Pinpoint the cell where the given text exists, returning its [X, Y] midpoint coordinate. 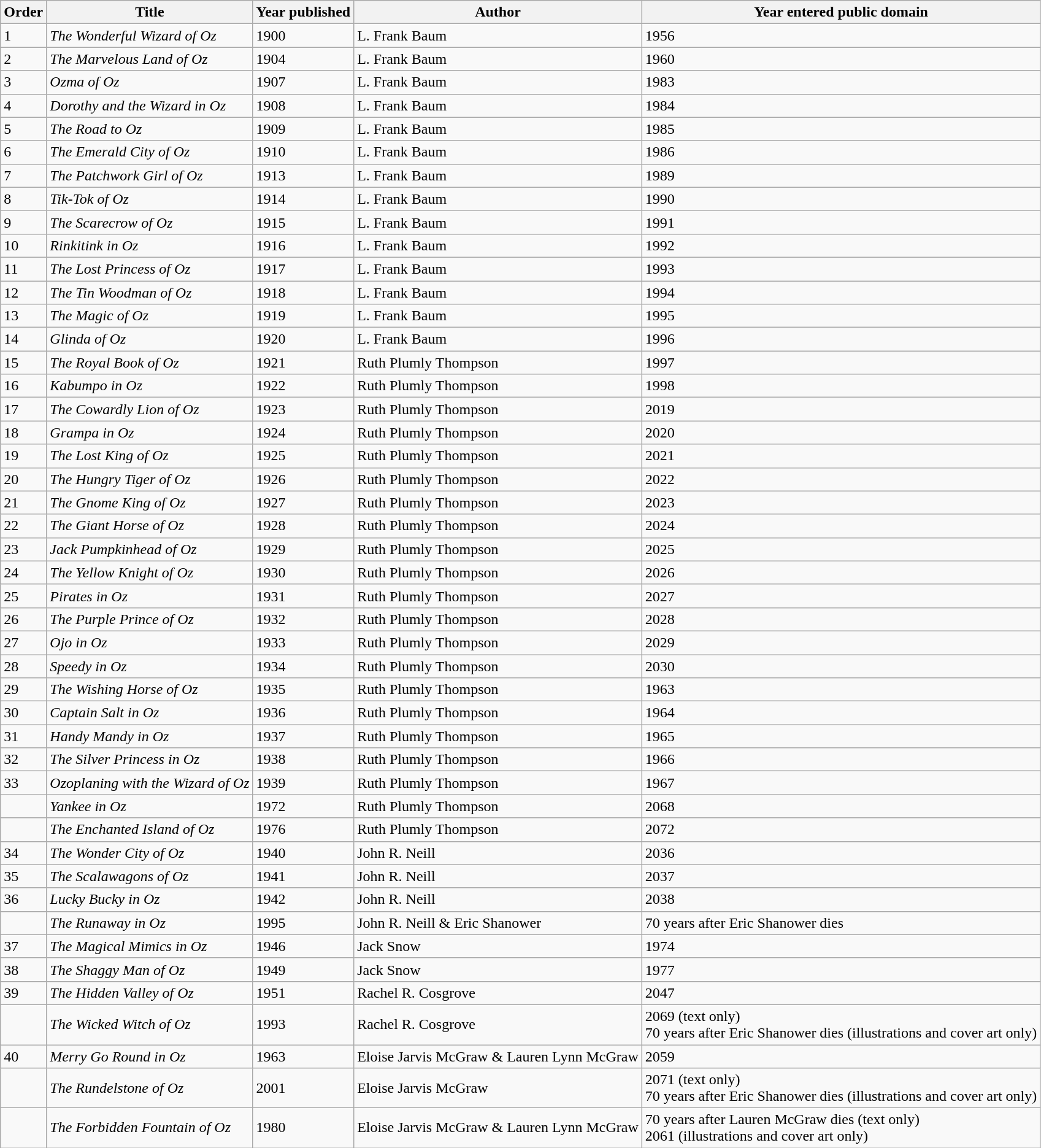
The Hidden Valley of Oz [150, 993]
2038 [841, 900]
1985 [841, 129]
24 [23, 572]
1923 [303, 409]
The Marvelous Land of Oz [150, 59]
37 [23, 946]
1907 [303, 82]
Kabumpo in Oz [150, 386]
1956 [841, 36]
39 [23, 993]
1991 [841, 222]
1960 [841, 59]
Glinda of Oz [150, 339]
1997 [841, 363]
Year published [303, 12]
1938 [303, 760]
29 [23, 690]
1909 [303, 129]
1913 [303, 175]
27 [23, 642]
2071 (text only)70 years after Eric Shanower dies (illustrations and cover art only) [841, 1088]
The Shaggy Man of Oz [150, 969]
8 [23, 199]
The Enchanted Island of Oz [150, 830]
21 [23, 503]
The Emerald City of Oz [150, 152]
7 [23, 175]
2001 [303, 1088]
2025 [841, 549]
35 [23, 876]
34 [23, 853]
Speedy in Oz [150, 666]
2047 [841, 993]
Captain Salt in Oz [150, 713]
1984 [841, 106]
The Forbidden Fountain of Oz [150, 1128]
1974 [841, 946]
The Wishing Horse of Oz [150, 690]
The Magic of Oz [150, 316]
1933 [303, 642]
2028 [841, 619]
1990 [841, 199]
2023 [841, 503]
1917 [303, 269]
The Rundelstone of Oz [150, 1088]
The Scalawagons of Oz [150, 876]
1939 [303, 783]
1926 [303, 479]
1908 [303, 106]
20 [23, 479]
1918 [303, 293]
2026 [841, 572]
9 [23, 222]
The Giant Horse of Oz [150, 526]
Ozma of Oz [150, 82]
1 [23, 36]
Eloise Jarvis McGraw [498, 1088]
1966 [841, 760]
22 [23, 526]
1980 [303, 1128]
The Wicked Witch of Oz [150, 1025]
1967 [841, 783]
2021 [841, 456]
1994 [841, 293]
70 years after Lauren McGraw dies (text only)2061 (illustrations and cover art only) [841, 1128]
18 [23, 433]
The Silver Princess in Oz [150, 760]
1977 [841, 969]
2027 [841, 596]
70 years after Eric Shanower dies [841, 923]
The Magical Mimics in Oz [150, 946]
The Gnome King of Oz [150, 503]
Tik-Tok of Oz [150, 199]
1998 [841, 386]
1989 [841, 175]
1964 [841, 713]
1930 [303, 572]
28 [23, 666]
1916 [303, 245]
2036 [841, 853]
16 [23, 386]
32 [23, 760]
36 [23, 900]
Order [23, 12]
31 [23, 736]
2059 [841, 1056]
11 [23, 269]
2072 [841, 830]
Year entered public domain [841, 12]
17 [23, 409]
Ozoplaning with the Wizard of Oz [150, 783]
1983 [841, 82]
1915 [303, 222]
30 [23, 713]
The Tin Woodman of Oz [150, 293]
The Road to Oz [150, 129]
1900 [303, 36]
1937 [303, 736]
Rinkitink in Oz [150, 245]
3 [23, 82]
The Yellow Knight of Oz [150, 572]
Pirates in Oz [150, 596]
2 [23, 59]
2019 [841, 409]
2037 [841, 876]
1934 [303, 666]
10 [23, 245]
1929 [303, 549]
6 [23, 152]
1996 [841, 339]
Merry Go Round in Oz [150, 1056]
1946 [303, 946]
Grampa in Oz [150, 433]
The Scarecrow of Oz [150, 222]
1920 [303, 339]
12 [23, 293]
1940 [303, 853]
The Runaway in Oz [150, 923]
1965 [841, 736]
1919 [303, 316]
Ojo in Oz [150, 642]
The Cowardly Lion of Oz [150, 409]
1922 [303, 386]
1976 [303, 830]
Author [498, 12]
1932 [303, 619]
Lucky Bucky in Oz [150, 900]
Jack Pumpkinhead of Oz [150, 549]
1942 [303, 900]
4 [23, 106]
40 [23, 1056]
19 [23, 456]
23 [23, 549]
25 [23, 596]
2069 (text only)70 years after Eric Shanower dies (illustrations and cover art only) [841, 1025]
The Wonderful Wizard of Oz [150, 36]
The Patchwork Girl of Oz [150, 175]
1972 [303, 806]
1910 [303, 152]
1949 [303, 969]
The Hungry Tiger of Oz [150, 479]
Dorothy and the Wizard in Oz [150, 106]
1904 [303, 59]
Yankee in Oz [150, 806]
1941 [303, 876]
1914 [303, 199]
1951 [303, 993]
1925 [303, 456]
14 [23, 339]
2068 [841, 806]
1928 [303, 526]
1924 [303, 433]
2022 [841, 479]
John R. Neill & Eric Shanower [498, 923]
1931 [303, 596]
1986 [841, 152]
38 [23, 969]
1992 [841, 245]
The Purple Prince of Oz [150, 619]
1921 [303, 363]
33 [23, 783]
The Lost King of Oz [150, 456]
Title [150, 12]
1935 [303, 690]
1936 [303, 713]
2030 [841, 666]
The Royal Book of Oz [150, 363]
The Wonder City of Oz [150, 853]
2020 [841, 433]
13 [23, 316]
26 [23, 619]
15 [23, 363]
2024 [841, 526]
5 [23, 129]
2029 [841, 642]
Handy Mandy in Oz [150, 736]
1927 [303, 503]
The Lost Princess of Oz [150, 269]
